From the cell containing the given text, extract its center point as (x, y) coordinate. 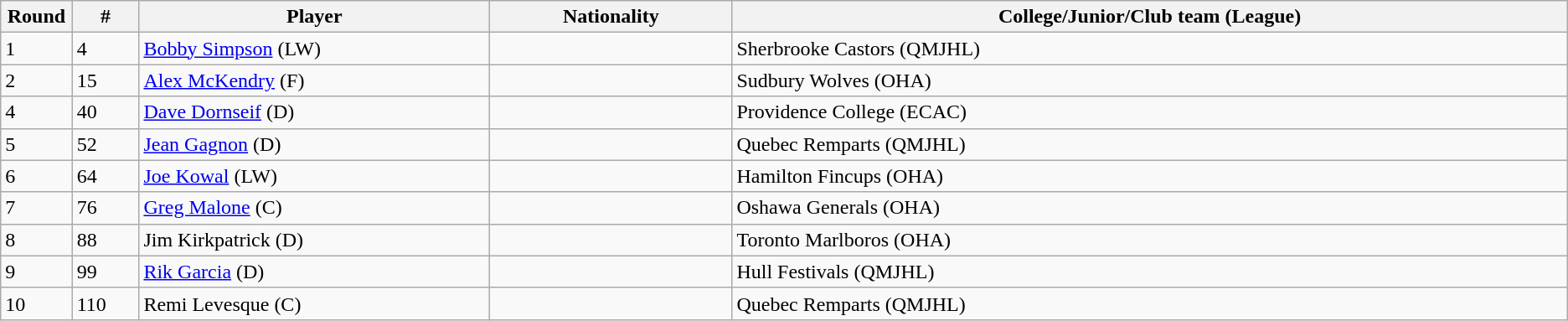
Oshawa Generals (OHA) (1149, 208)
5 (37, 144)
Jean Gagnon (D) (315, 144)
Greg Malone (C) (315, 208)
Hamilton Fincups (OHA) (1149, 176)
Hull Festivals (QMJHL) (1149, 272)
Joe Kowal (LW) (315, 176)
15 (106, 80)
Jim Kirkpatrick (D) (315, 240)
6 (37, 176)
8 (37, 240)
Dave Dornseif (D) (315, 112)
9 (37, 272)
88 (106, 240)
Nationality (611, 17)
Providence College (ECAC) (1149, 112)
1 (37, 49)
99 (106, 272)
110 (106, 303)
Player (315, 17)
76 (106, 208)
College/Junior/Club team (League) (1149, 17)
Rik Garcia (D) (315, 272)
2 (37, 80)
52 (106, 144)
7 (37, 208)
Sherbrooke Castors (QMJHL) (1149, 49)
Toronto Marlboros (OHA) (1149, 240)
40 (106, 112)
Bobby Simpson (LW) (315, 49)
Remi Levesque (C) (315, 303)
10 (37, 303)
Alex McKendry (F) (315, 80)
64 (106, 176)
Round (37, 17)
Sudbury Wolves (OHA) (1149, 80)
# (106, 17)
